Return [X, Y] of the center of cell containing provided text 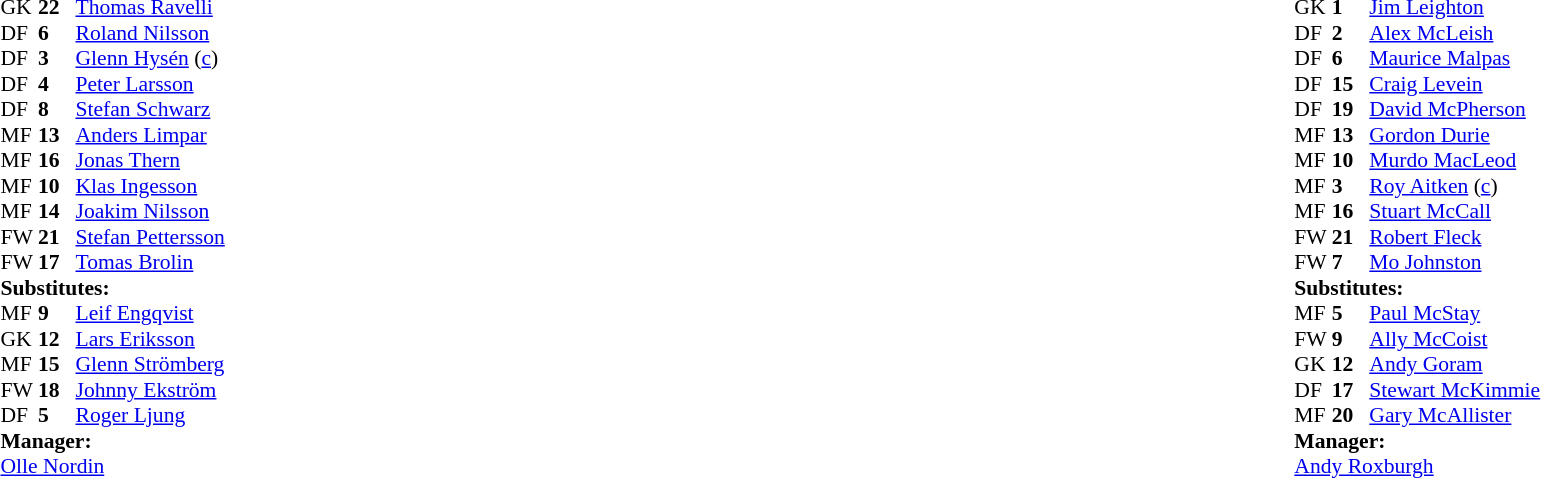
14 [57, 211]
Craig Levein [1454, 84]
Glenn Strömberg [150, 365]
8 [57, 109]
7 [1351, 263]
David McPherson [1454, 109]
Mo Johnston [1454, 263]
Stuart McCall [1454, 211]
Gordon Durie [1454, 135]
Robert Fleck [1454, 237]
Alex McLeish [1454, 33]
4 [57, 84]
Paul McStay [1454, 313]
Jonas Thern [150, 161]
Maurice Malpas [1454, 59]
Roger Ljung [150, 415]
Roland Nilsson [150, 33]
Andy Goram [1454, 365]
Leif Engqvist [150, 313]
Murdo MacLeod [1454, 161]
Stefan Schwarz [150, 109]
Anders Limpar [150, 135]
Klas Ingesson [150, 186]
2 [1351, 33]
Roy Aitken (c) [1454, 186]
Joakim Nilsson [150, 211]
Lars Eriksson [150, 339]
Peter Larsson [150, 84]
Johnny Ekström [150, 390]
Gary McAllister [1454, 415]
Tomas Brolin [150, 263]
Glenn Hysén (c) [150, 59]
Stewart McKimmie [1454, 390]
Ally McCoist [1454, 339]
19 [1351, 109]
20 [1351, 415]
Stefan Pettersson [150, 237]
18 [57, 390]
